Find where the given text appears and provide that cell's center as [x, y] coordinate. 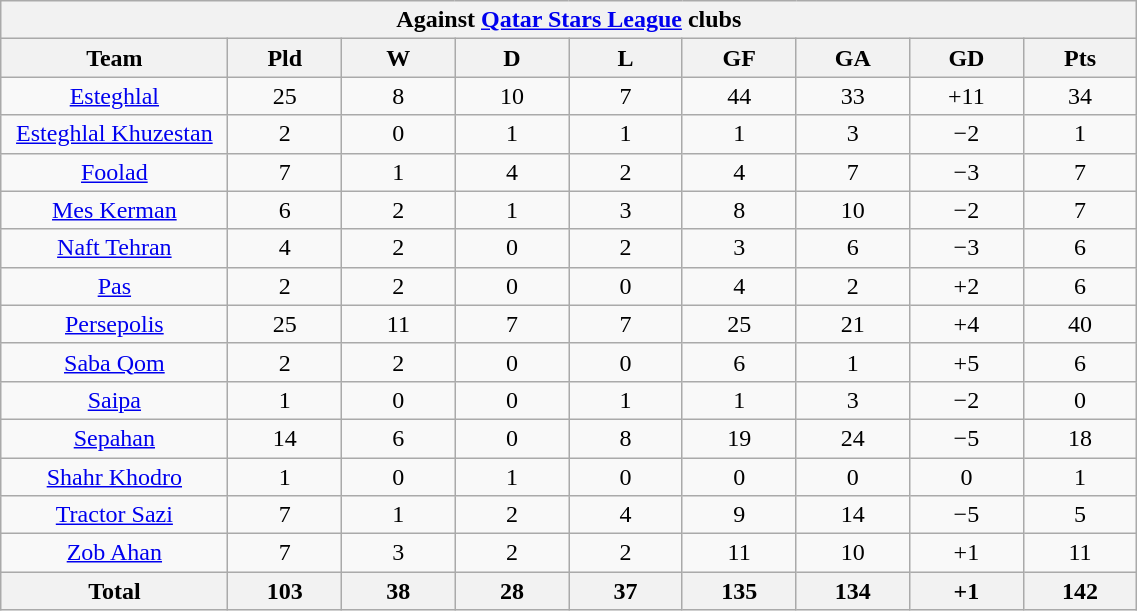
44 [739, 96]
+4 [967, 324]
GA [853, 58]
Saba Qom [114, 362]
Esteghlal Khuzestan [114, 134]
GF [739, 58]
Total [114, 591]
134 [853, 591]
Shahr Khodro [114, 477]
Pas [114, 286]
28 [512, 591]
Naft Tehran [114, 248]
Pld [285, 58]
9 [739, 515]
Team [114, 58]
GD [967, 58]
+2 [967, 286]
Pts [1080, 58]
142 [1080, 591]
19 [739, 438]
5 [1080, 515]
W [399, 58]
Foolad [114, 172]
+5 [967, 362]
40 [1080, 324]
Saipa [114, 400]
Persepolis [114, 324]
Esteghlal [114, 96]
103 [285, 591]
Zob Ahan [114, 553]
135 [739, 591]
18 [1080, 438]
37 [626, 591]
34 [1080, 96]
Against Qatar Stars League clubs [569, 20]
Tractor Sazi [114, 515]
D [512, 58]
+11 [967, 96]
L [626, 58]
Sepahan [114, 438]
24 [853, 438]
33 [853, 96]
Mes Kerman [114, 210]
38 [399, 591]
21 [853, 324]
